Locate the cell with the specified text and output its [x, y] center coordinate. 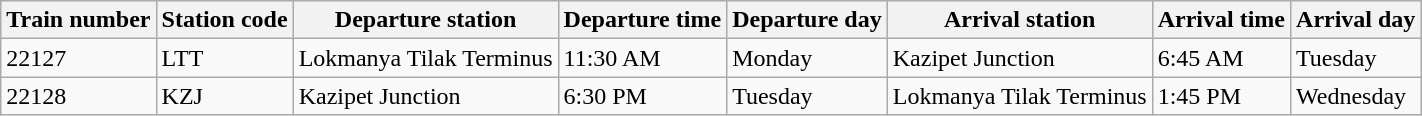
Train number [78, 20]
22127 [78, 58]
Departure station [426, 20]
Monday [808, 58]
Arrival day [1356, 20]
LTT [224, 58]
6:30 PM [642, 96]
22128 [78, 96]
1:45 PM [1221, 96]
KZJ [224, 96]
Departure day [808, 20]
Arrival time [1221, 20]
Station code [224, 20]
Arrival station [1020, 20]
Departure time [642, 20]
Wednesday [1356, 96]
11:30 AM [642, 58]
6:45 AM [1221, 58]
